Identify which cell holds the provided text, then report its (X, Y) central coordinate. 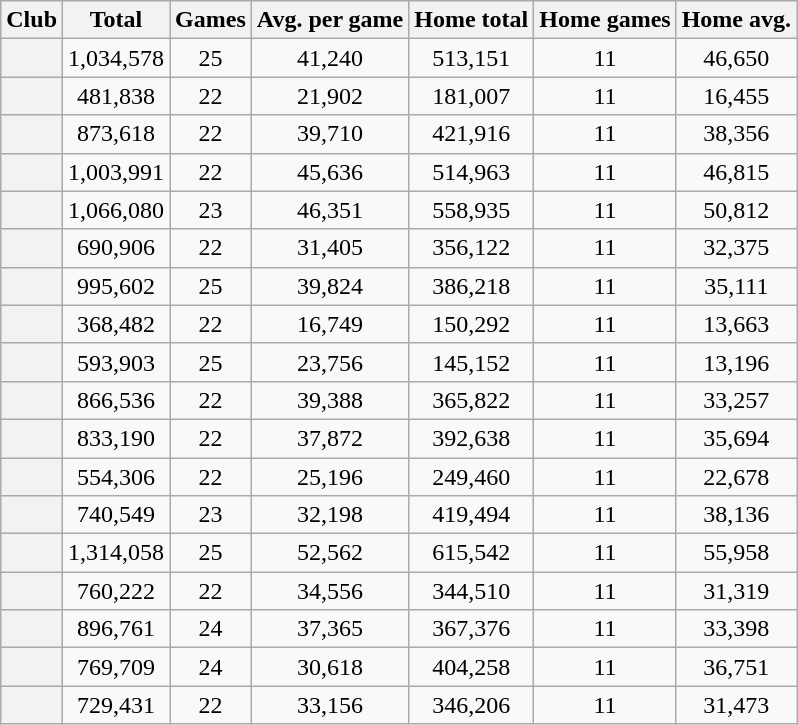
760,222 (116, 591)
833,190 (116, 438)
386,218 (472, 286)
404,258 (472, 667)
346,206 (472, 705)
873,618 (116, 134)
368,482 (116, 324)
365,822 (472, 400)
25,196 (330, 477)
46,351 (330, 210)
Home avg. (736, 20)
419,494 (472, 515)
558,935 (472, 210)
995,602 (116, 286)
896,761 (116, 629)
41,240 (330, 58)
23,756 (330, 362)
52,562 (330, 553)
33,398 (736, 629)
38,136 (736, 515)
344,510 (472, 591)
35,694 (736, 438)
615,542 (472, 553)
513,151 (472, 58)
33,156 (330, 705)
37,872 (330, 438)
Avg. per game (330, 20)
35,111 (736, 286)
690,906 (116, 248)
31,405 (330, 248)
46,650 (736, 58)
13,663 (736, 324)
Home games (605, 20)
33,257 (736, 400)
38,356 (736, 134)
21,902 (330, 96)
866,536 (116, 400)
37,365 (330, 629)
Games (211, 20)
55,958 (736, 553)
593,903 (116, 362)
729,431 (116, 705)
34,556 (330, 591)
31,473 (736, 705)
1,034,578 (116, 58)
Club (32, 20)
39,824 (330, 286)
32,375 (736, 248)
Total (116, 20)
249,460 (472, 477)
554,306 (116, 477)
50,812 (736, 210)
1,314,058 (116, 553)
22,678 (736, 477)
46,815 (736, 172)
45,636 (330, 172)
769,709 (116, 667)
145,152 (472, 362)
13,196 (736, 362)
740,549 (116, 515)
367,376 (472, 629)
481,838 (116, 96)
16,455 (736, 96)
31,319 (736, 591)
1,066,080 (116, 210)
514,963 (472, 172)
32,198 (330, 515)
392,638 (472, 438)
356,122 (472, 248)
1,003,991 (116, 172)
181,007 (472, 96)
39,710 (330, 134)
150,292 (472, 324)
16,749 (330, 324)
30,618 (330, 667)
39,388 (330, 400)
Home total (472, 20)
421,916 (472, 134)
36,751 (736, 667)
